Pinpoint the cell where the given text exists, returning its (X, Y) midpoint coordinate. 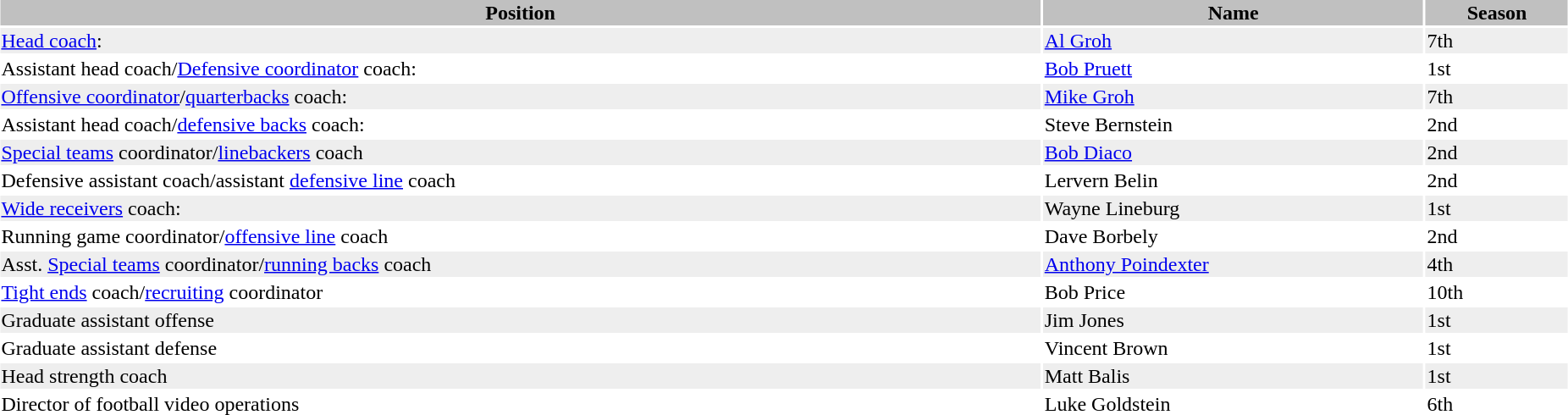
Assistant head coach/defensive backs coach: (520, 125)
Name (1233, 13)
4th (1497, 264)
Defensive assistant coach/assistant defensive line coach (520, 180)
Offensive coordinator/quarterbacks coach: (520, 97)
Wayne Lineburg (1233, 208)
Wide receivers coach: (520, 208)
Vincent Brown (1233, 348)
Lervern Belin (1233, 180)
Season (1497, 13)
Special teams coordinator/linebackers coach (520, 152)
Tight ends coach/recruiting coordinator (520, 292)
Al Groh (1233, 41)
Steve Bernstein (1233, 125)
Jim Jones (1233, 320)
Position (520, 13)
Graduate assistant offense (520, 320)
Head strength coach (520, 376)
Assistant head coach/Defensive coordinator coach: (520, 69)
10th (1497, 292)
Bob Price (1233, 292)
Mike Groh (1233, 97)
Graduate assistant defense (520, 348)
Matt Balis (1233, 376)
Anthony Poindexter (1233, 264)
Bob Pruett (1233, 69)
Bob Diaco (1233, 152)
Running game coordinator/offensive line coach (520, 236)
Dave Borbely (1233, 236)
Asst. Special teams coordinator/running backs coach (520, 264)
Head coach: (520, 41)
